Identify which cell holds the provided text, then report its (x, y) central coordinate. 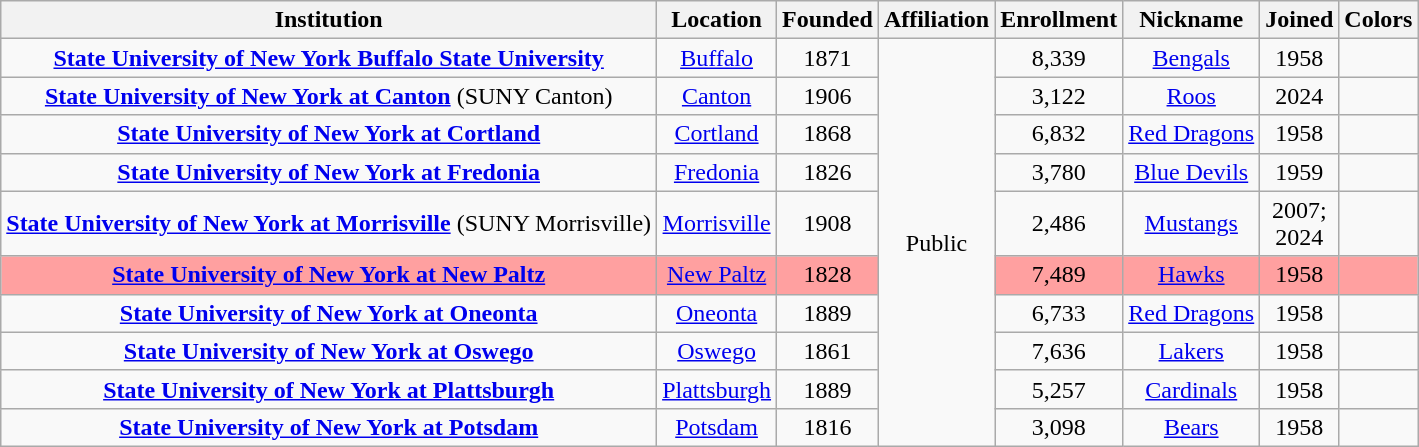
1871 (828, 58)
Enrollment (1059, 20)
5,257 (1059, 389)
6,733 (1059, 313)
Founded (828, 20)
State University of New York at Morrisville (SUNY Morrisville) (329, 224)
Hawks (1192, 275)
State University of New York at Oneonta (329, 313)
Affiliation (936, 20)
State University of New York at Potsdam (329, 427)
1861 (828, 351)
Cortland (717, 134)
1908 (828, 224)
Bengals (1192, 58)
Bears (1192, 427)
Mustangs (1192, 224)
7,636 (1059, 351)
State University of New York at Fredonia (329, 172)
State University of New York at Oswego (329, 351)
1816 (828, 427)
Nickname (1192, 20)
Buffalo (717, 58)
8,339 (1059, 58)
State University of New York Buffalo State University (329, 58)
Plattsburgh (717, 389)
6,832 (1059, 134)
Canton (717, 96)
1828 (828, 275)
Public (936, 243)
1826 (828, 172)
Joined (1300, 20)
Oswego (717, 351)
Location (717, 20)
Lakers (1192, 351)
Institution (329, 20)
State University of New York at New Paltz (329, 275)
2024 (1300, 96)
2,486 (1059, 224)
Cardinals (1192, 389)
Potsdam (717, 427)
State University of New York at Cortland (329, 134)
1959 (1300, 172)
State University of New York at Plattsburgh (329, 389)
1868 (828, 134)
7,489 (1059, 275)
1906 (828, 96)
Colors (1378, 20)
Roos (1192, 96)
Oneonta (717, 313)
State University of New York at Canton (SUNY Canton) (329, 96)
3,122 (1059, 96)
3,098 (1059, 427)
Fredonia (717, 172)
Blue Devils (1192, 172)
2007;2024 (1300, 224)
3,780 (1059, 172)
New Paltz (717, 275)
Morrisville (717, 224)
